Extract the [X, Y] coordinate from the center of the cell holding the provided text.  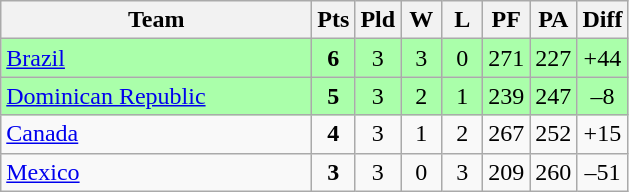
PF [506, 20]
260 [554, 172]
–51 [602, 172]
Team [156, 20]
5 [334, 96]
Diff [602, 20]
PA [554, 20]
L [462, 20]
239 [506, 96]
Brazil [156, 58]
Pts [334, 20]
209 [506, 172]
W [422, 20]
Mexico [156, 172]
252 [554, 134]
Canada [156, 134]
Pld [378, 20]
271 [506, 58]
–8 [602, 96]
267 [506, 134]
Dominican Republic [156, 96]
+15 [602, 134]
247 [554, 96]
+44 [602, 58]
6 [334, 58]
4 [334, 134]
227 [554, 58]
